Find where the given text appears and provide that cell's center as [X, Y] coordinate. 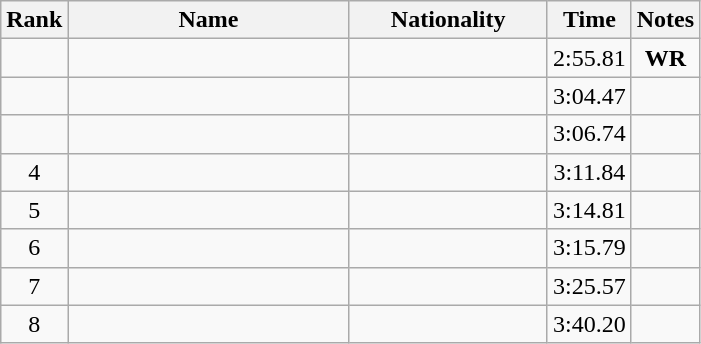
6 [34, 248]
Notes [665, 20]
4 [34, 172]
WR [665, 58]
Name [208, 20]
Time [589, 20]
Rank [34, 20]
Nationality [448, 20]
2:55.81 [589, 58]
3:04.47 [589, 96]
3:06.74 [589, 134]
3:15.79 [589, 248]
3:25.57 [589, 286]
3:40.20 [589, 324]
7 [34, 286]
8 [34, 324]
3:11.84 [589, 172]
3:14.81 [589, 210]
5 [34, 210]
